Extract the (x, y) coordinate from the center of the cell holding the provided text.  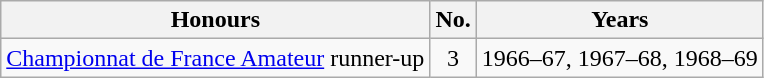
No. (453, 20)
Years (620, 20)
1966–67, 1967–68, 1968–69 (620, 58)
3 (453, 58)
Championnat de France Amateur runner-up (216, 58)
Honours (216, 20)
